Return [x, y] of the center of cell containing provided text 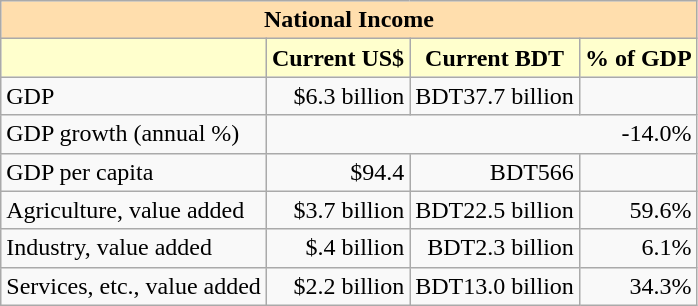
$.4 billion [338, 248]
$6.3 billion [338, 96]
59.6% [638, 210]
Services, etc., value added [134, 286]
GDP per capita [134, 172]
% of GDP [638, 58]
34.3% [638, 286]
GDP growth (annual %) [134, 134]
GDP [134, 96]
Current US$ [338, 58]
BDT13.0 billion [495, 286]
$2.2 billion [338, 286]
BDT566 [495, 172]
$94.4 [338, 172]
Agriculture, value added [134, 210]
BDT2.3 billion [495, 248]
Current BDT [495, 58]
-14.0% [482, 134]
6.1% [638, 248]
Industry, value added [134, 248]
BDT37.7 billion [495, 96]
National Income [349, 20]
BDT22.5 billion [495, 210]
$3.7 billion [338, 210]
